Extract the [x, y] coordinate from the center of the cell holding the provided text.  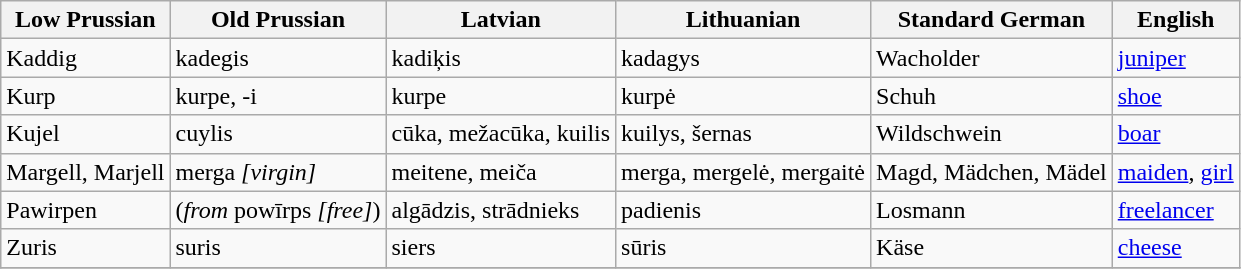
maiden, girl [1176, 172]
Magd, Mädchen, Mädel [992, 172]
cūka, mežacūka, kuilis [501, 134]
boar [1176, 134]
Wacholder [992, 58]
Kujel [86, 134]
juniper [1176, 58]
Lithuanian [744, 20]
cheese [1176, 248]
algādzis, strādnieks [501, 210]
Schuh [992, 96]
kurpe, -i [278, 96]
kuilys, šernas [744, 134]
siers [501, 248]
kadiķis [501, 58]
shoe [1176, 96]
Losmann [992, 210]
padienis [744, 210]
Wildschwein [992, 134]
merga [virgin] [278, 172]
Kaddig [86, 58]
Standard German [992, 20]
suris [278, 248]
kurpė [744, 96]
meitene, meiča [501, 172]
(from powīrps [free]) [278, 210]
kadagys [744, 58]
Pawirpen [86, 210]
cuylis [278, 134]
kurpe [501, 96]
Käse [992, 248]
merga, mergelė, mergaitė [744, 172]
Kurp [86, 96]
Zuris [86, 248]
Low Prussian [86, 20]
kadegis [278, 58]
Latvian [501, 20]
Old Prussian [278, 20]
sūris [744, 248]
Margell, Marjell [86, 172]
English [1176, 20]
freelancer [1176, 210]
